Search for the cell housing the specified text and yield its (x, y) center coordinate. 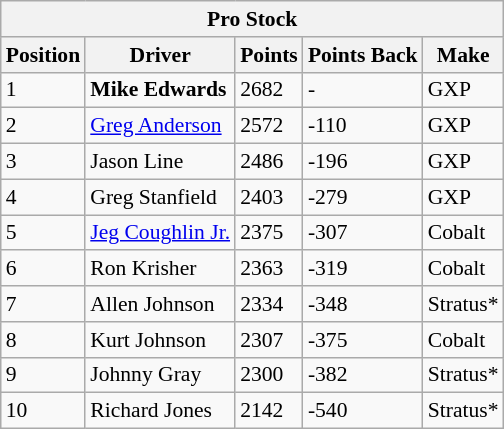
Points (269, 55)
Allen Johnson (160, 304)
2334 (269, 304)
5 (43, 233)
Johnny Gray (160, 375)
2403 (269, 197)
2142 (269, 411)
4 (43, 197)
2307 (269, 340)
Kurt Johnson (160, 340)
Jason Line (160, 162)
-319 (363, 269)
7 (43, 304)
Ron Krisher (160, 269)
10 (43, 411)
Make (464, 55)
Mike Edwards (160, 90)
-375 (363, 340)
2486 (269, 162)
8 (43, 340)
-382 (363, 375)
Richard Jones (160, 411)
-110 (363, 126)
9 (43, 375)
-196 (363, 162)
2572 (269, 126)
Position (43, 55)
Jeg Coughlin Jr. (160, 233)
2682 (269, 90)
-279 (363, 197)
1 (43, 90)
Greg Anderson (160, 126)
6 (43, 269)
-348 (363, 304)
2363 (269, 269)
Points Back (363, 55)
-540 (363, 411)
Pro Stock (252, 19)
Driver (160, 55)
2300 (269, 375)
Greg Stanfield (160, 197)
3 (43, 162)
2375 (269, 233)
- (363, 90)
-307 (363, 233)
2 (43, 126)
